For the text-containing cell, return its midpoint in (X, Y) coordinate format. 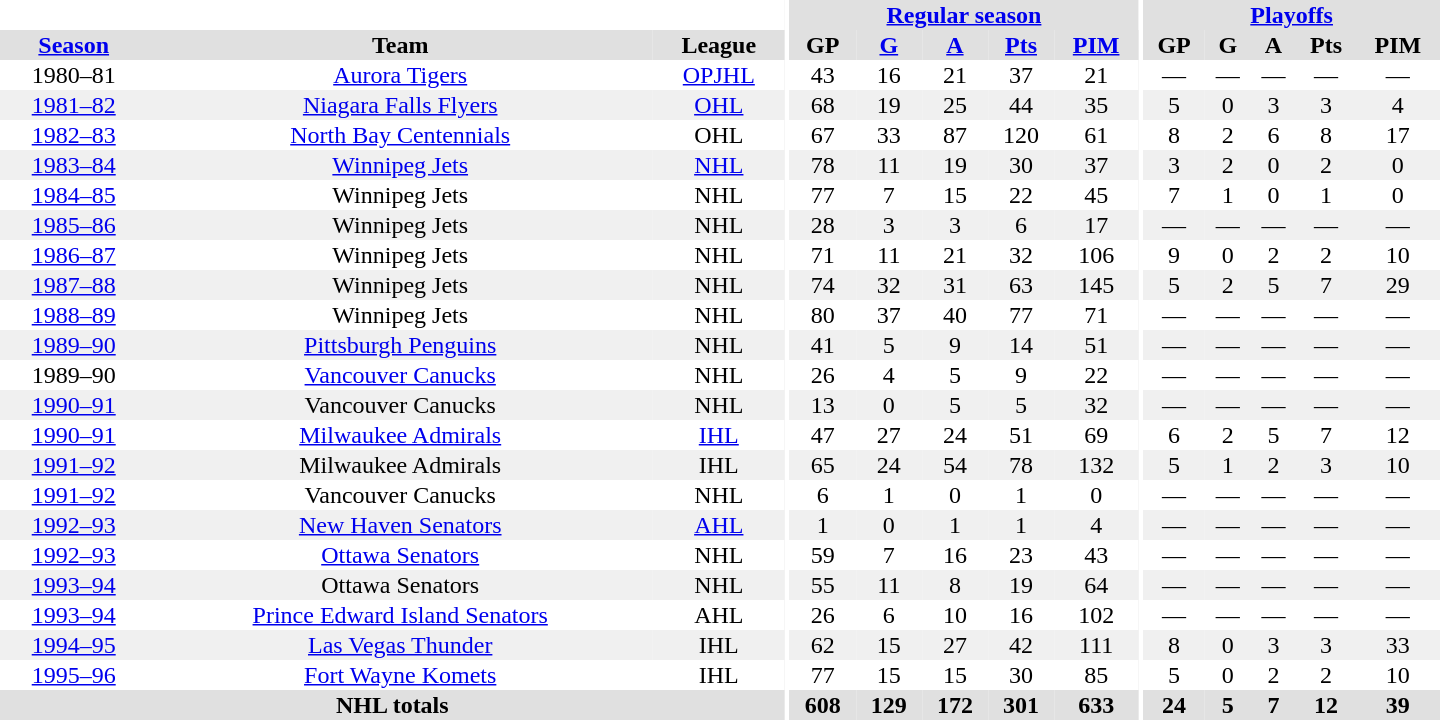
47 (823, 435)
Team (400, 45)
1981–82 (74, 105)
Niagara Falls Flyers (400, 105)
45 (1096, 195)
Fort Wayne Komets (400, 675)
55 (823, 585)
65 (823, 465)
301 (1021, 705)
80 (823, 315)
42 (1021, 645)
41 (823, 345)
1984–85 (74, 195)
74 (823, 285)
New Haven Senators (400, 525)
League (719, 45)
87 (955, 135)
1983–84 (74, 165)
1982–83 (74, 135)
39 (1398, 705)
13 (823, 405)
1980–81 (74, 75)
Pittsburgh Penguins (400, 345)
608 (823, 705)
1986–87 (74, 255)
120 (1021, 135)
40 (955, 315)
64 (1096, 585)
1987–88 (74, 285)
Season (74, 45)
31 (955, 285)
1988–89 (74, 315)
NHL totals (392, 705)
1995–96 (74, 675)
Aurora Tigers (400, 75)
69 (1096, 435)
68 (823, 105)
62 (823, 645)
OPJHL (719, 75)
111 (1096, 645)
102 (1096, 615)
63 (1021, 285)
172 (955, 705)
54 (955, 465)
61 (1096, 135)
85 (1096, 675)
Las Vegas Thunder (400, 645)
28 (823, 225)
29 (1398, 285)
1985–86 (74, 225)
35 (1096, 105)
23 (1021, 555)
145 (1096, 285)
25 (955, 105)
106 (1096, 255)
1994–95 (74, 645)
67 (823, 135)
14 (1021, 345)
Regular season (964, 15)
Playoffs (1292, 15)
633 (1096, 705)
44 (1021, 105)
59 (823, 555)
132 (1096, 465)
North Bay Centennials (400, 135)
Prince Edward Island Senators (400, 615)
129 (889, 705)
